Capture the cell that displays the provided text and extract its (x, y) central coordinate. 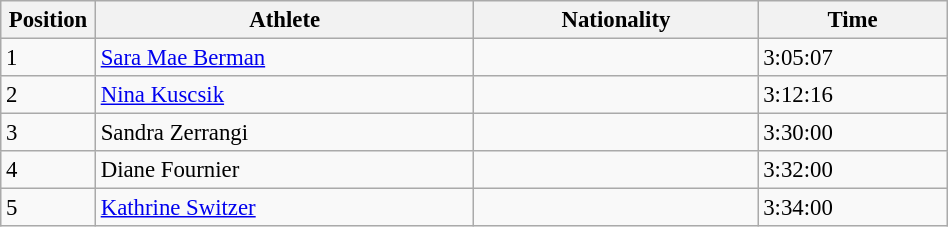
3 (48, 133)
Kathrine Switzer (284, 208)
4 (48, 170)
5 (48, 208)
3:12:16 (852, 95)
Time (852, 20)
Athlete (284, 20)
Position (48, 20)
3:34:00 (852, 208)
Diane Fournier (284, 170)
Nina Kuscsik (284, 95)
1 (48, 58)
Sara Mae Berman (284, 58)
3:05:07 (852, 58)
Sandra Zerrangi (284, 133)
3:30:00 (852, 133)
Nationality (616, 20)
2 (48, 95)
3:32:00 (852, 170)
